Return the [X, Y] coordinate for the center point of the cell that contains the specified text.  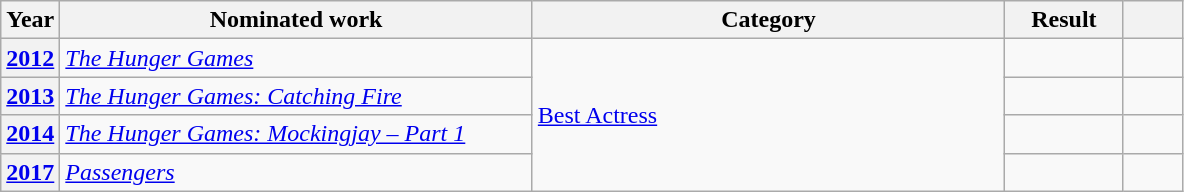
Best Actress [768, 115]
Passengers [296, 172]
The Hunger Games: Mockingjay – Part 1 [296, 134]
Category [768, 20]
The Hunger Games [296, 58]
Result [1064, 20]
2012 [30, 58]
The Hunger Games: Catching Fire [296, 96]
Nominated work [296, 20]
2013 [30, 96]
2017 [30, 172]
2014 [30, 134]
Year [30, 20]
